Output the (x, y) coordinate of the center of the cell containing the given text.  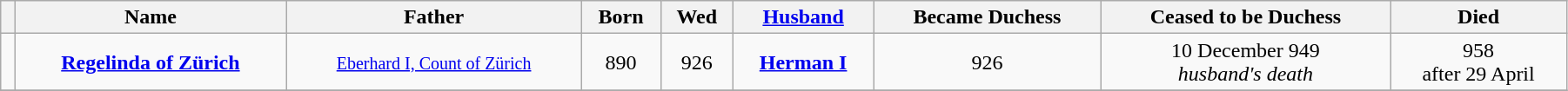
Herman I (802, 62)
Father (433, 17)
Ceased to be Duchess (1246, 17)
958 after 29 April (1479, 62)
Became Duchess (987, 17)
10 December 949husband's death (1246, 62)
Husband (802, 17)
Eberhard I, Count of Zürich (433, 62)
Born (621, 17)
Died (1479, 17)
890 (621, 62)
Wed (696, 17)
Name (151, 17)
Regelinda of Zürich (151, 62)
